Output the [X, Y] coordinate of the center of the cell containing the given text.  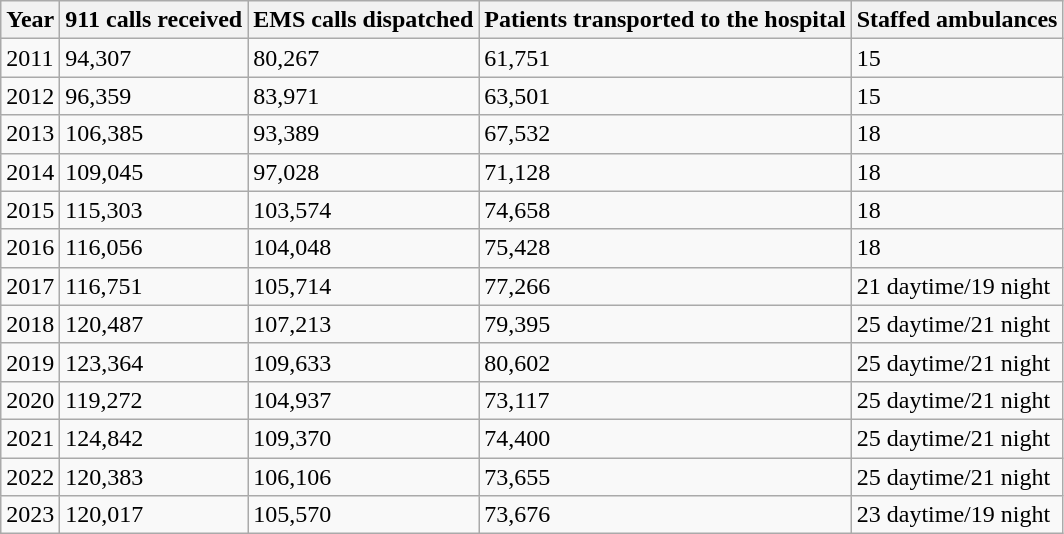
2019 [30, 362]
105,570 [364, 515]
106,385 [154, 134]
Patients transported to the hospital [665, 20]
120,383 [154, 477]
73,655 [665, 477]
Year [30, 20]
Staffed ambulances [957, 20]
105,714 [364, 286]
109,633 [364, 362]
74,658 [665, 210]
75,428 [665, 248]
97,028 [364, 172]
120,487 [154, 324]
2013 [30, 134]
115,303 [154, 210]
2011 [30, 58]
80,267 [364, 58]
119,272 [154, 400]
73,676 [665, 515]
2012 [30, 96]
109,370 [364, 438]
2018 [30, 324]
83,971 [364, 96]
80,602 [665, 362]
2017 [30, 286]
104,048 [364, 248]
911 calls received [154, 20]
120,017 [154, 515]
104,937 [364, 400]
2021 [30, 438]
63,501 [665, 96]
67,532 [665, 134]
107,213 [364, 324]
74,400 [665, 438]
106,106 [364, 477]
124,842 [154, 438]
93,389 [364, 134]
2022 [30, 477]
2015 [30, 210]
EMS calls dispatched [364, 20]
77,266 [665, 286]
73,117 [665, 400]
116,751 [154, 286]
2020 [30, 400]
109,045 [154, 172]
96,359 [154, 96]
61,751 [665, 58]
21 daytime/19 night [957, 286]
123,364 [154, 362]
71,128 [665, 172]
2016 [30, 248]
79,395 [665, 324]
103,574 [364, 210]
2014 [30, 172]
116,056 [154, 248]
94,307 [154, 58]
2023 [30, 515]
23 daytime/19 night [957, 515]
